Identify which cell holds the provided text, then report its [x, y] central coordinate. 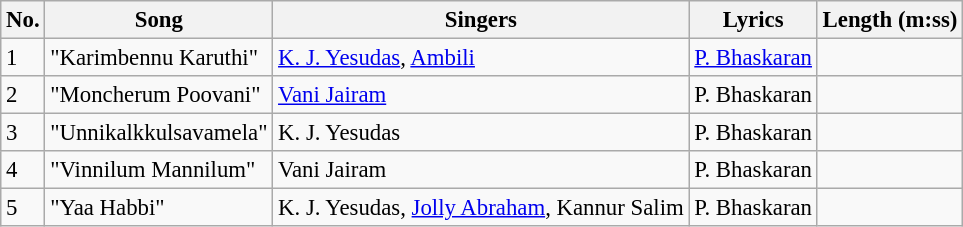
"Moncherum Poovani" [159, 95]
3 [23, 133]
"Yaa Habbi" [159, 208]
1 [23, 58]
"Vinnilum Mannilum" [159, 170]
Singers [481, 20]
No. [23, 20]
K. J. Yesudas [481, 133]
Length (m:ss) [890, 20]
"Unnikalkkulsavamela" [159, 133]
"Karimbennu Karuthi" [159, 58]
Lyrics [753, 20]
5 [23, 208]
4 [23, 170]
2 [23, 95]
K. J. Yesudas, Ambili [481, 58]
Song [159, 20]
K. J. Yesudas, Jolly Abraham, Kannur Salim [481, 208]
